Scan for the cell matching the given text and deliver its (X, Y) coordinate at center. 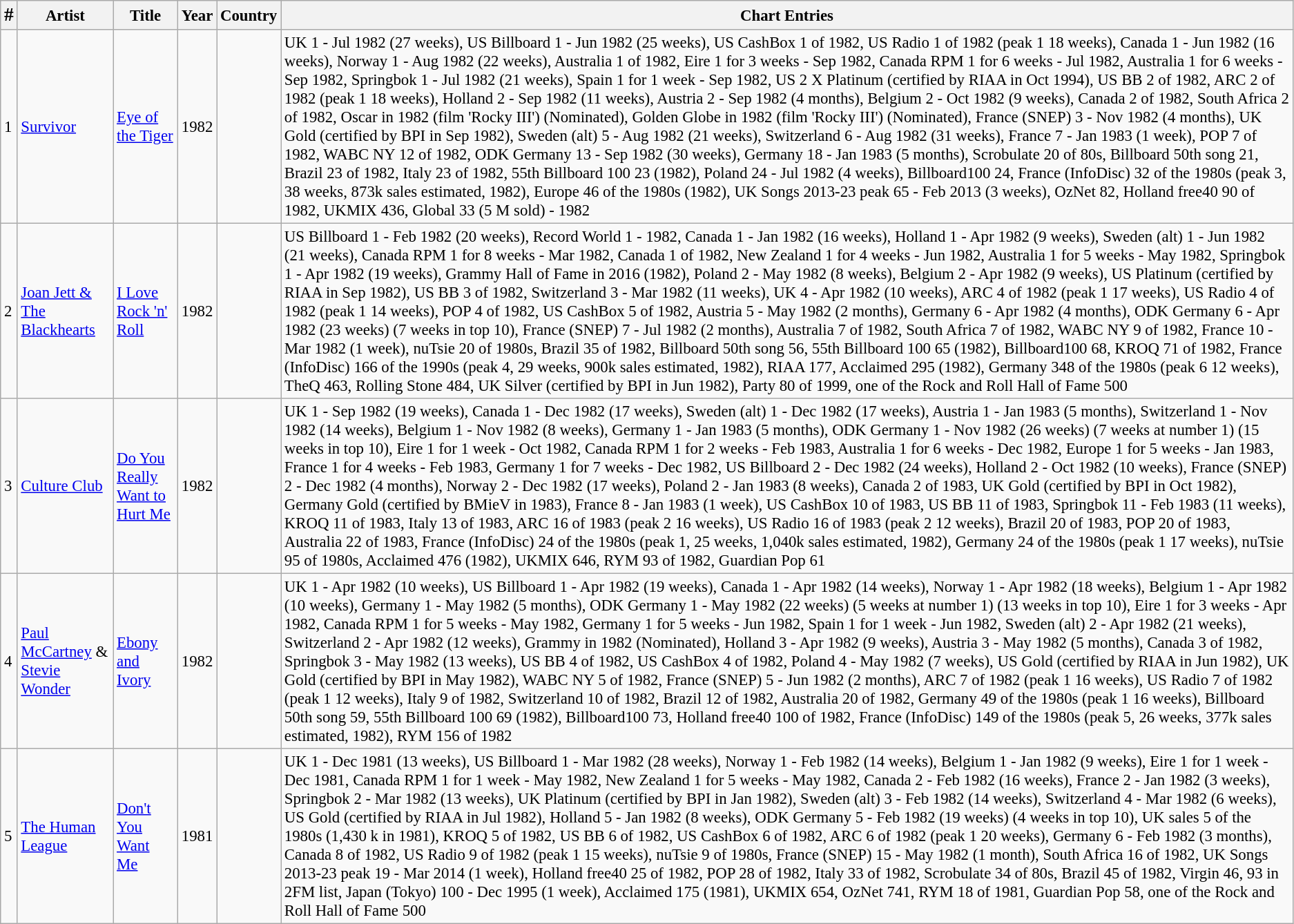
I Love Rock 'n' Roll (146, 311)
# (9, 15)
Country (249, 15)
The Human League (65, 836)
1981 (197, 836)
3 (9, 486)
Ebony and Ivory (146, 662)
Don't You Want Me (146, 836)
5 (9, 836)
Joan Jett & The Blackhearts (65, 311)
1 (9, 127)
Paul McCartney & Stevie Wonder (65, 662)
Year (197, 15)
4 (9, 662)
2 (9, 311)
Eye of the Tiger (146, 127)
Survivor (65, 127)
Do You Really Want to Hurt Me (146, 486)
Chart Entries (787, 15)
Title (146, 15)
Artist (65, 15)
Culture Club (65, 486)
